Identify which cell holds the provided text, then report its [x, y] central coordinate. 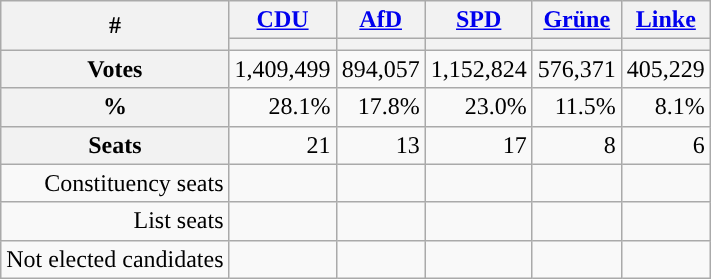
Linke [666, 20]
CDU [282, 20]
17.8% [380, 107]
Grüne [576, 20]
SPD [478, 20]
23.0% [478, 107]
List seats [115, 221]
Seats [115, 145]
1,152,824 [478, 69]
576,371 [576, 69]
11.5% [576, 107]
894,057 [380, 69]
405,229 [666, 69]
Not elected candidates [115, 259]
6 [666, 145]
Votes [115, 69]
1,409,499 [282, 69]
21 [282, 145]
17 [478, 145]
8.1% [666, 107]
% [115, 107]
8 [576, 145]
28.1% [282, 107]
# [115, 26]
13 [380, 145]
AfD [380, 20]
Constituency seats [115, 183]
